Output the [X, Y] coordinate of the center of the cell containing the given text.  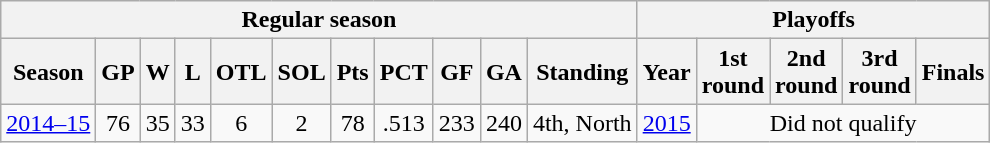
GA [504, 72]
Did not qualify [843, 123]
Finals [953, 72]
.513 [404, 123]
240 [504, 123]
4th, North [582, 123]
Season [48, 72]
PCT [404, 72]
L [192, 72]
78 [352, 123]
GF [456, 72]
OTL [241, 72]
1stround [732, 72]
3rdround [880, 72]
233 [456, 123]
33 [192, 123]
35 [158, 123]
76 [118, 123]
Playoffs [814, 20]
2014–15 [48, 123]
GP [118, 72]
W [158, 72]
Regular season [319, 20]
2 [302, 123]
Standing [582, 72]
2015 [666, 123]
Pts [352, 72]
6 [241, 123]
2ndround [806, 72]
SOL [302, 72]
Year [666, 72]
